For the text-containing cell, return its midpoint in (X, Y) coordinate format. 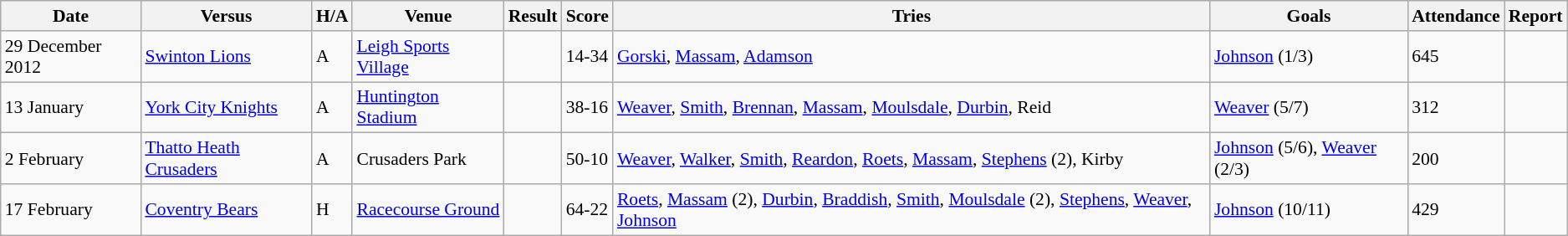
14-34 (587, 57)
429 (1456, 209)
Swinton Lions (226, 57)
Weaver (5/7) (1309, 107)
29 December 2012 (71, 57)
Goals (1309, 16)
Venue (428, 16)
Weaver, Smith, Brennan, Massam, Moulsdale, Durbin, Reid (912, 107)
H (333, 209)
312 (1456, 107)
50-10 (587, 159)
13 January (71, 107)
2 February (71, 159)
38-16 (587, 107)
Roets, Massam (2), Durbin, Braddish, Smith, Moulsdale (2), Stephens, Weaver, Johnson (912, 209)
Tries (912, 16)
Gorski, Massam, Adamson (912, 57)
Result (534, 16)
17 February (71, 209)
Johnson (1/3) (1309, 57)
Score (587, 16)
645 (1456, 57)
Date (71, 16)
Coventry Bears (226, 209)
64-22 (587, 209)
Johnson (5/6), Weaver (2/3) (1309, 159)
200 (1456, 159)
Crusaders Park (428, 159)
Report (1535, 16)
Attendance (1456, 16)
Versus (226, 16)
Weaver, Walker, Smith, Reardon, Roets, Massam, Stephens (2), Kirby (912, 159)
York City Knights (226, 107)
Leigh Sports Village (428, 57)
Huntington Stadium (428, 107)
H/A (333, 16)
Thatto Heath Crusaders (226, 159)
Johnson (10/11) (1309, 209)
Racecourse Ground (428, 209)
